Find where the given text appears and provide that cell's center as (x, y) coordinate. 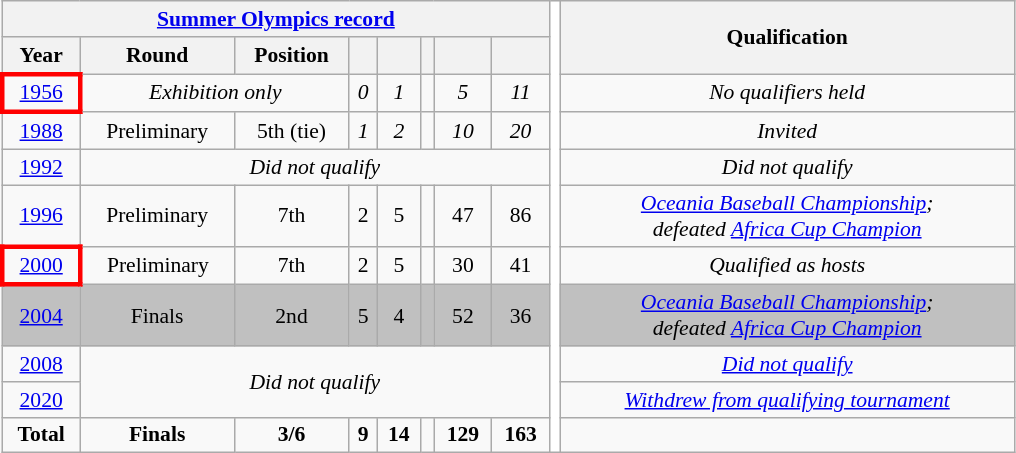
2008 (41, 364)
4 (398, 316)
Position (292, 56)
Exhibition only (214, 94)
Round (157, 56)
163 (521, 435)
86 (521, 216)
52 (463, 316)
3/6 (292, 435)
0 (363, 94)
Qualification (788, 38)
20 (521, 132)
Year (41, 56)
No qualifiers held (788, 94)
1988 (41, 132)
Withdrew from qualifying tournament (788, 400)
2000 (41, 266)
47 (463, 216)
10 (463, 132)
5th (tie) (292, 132)
41 (521, 266)
Invited (788, 132)
1992 (41, 168)
2004 (41, 316)
2nd (292, 316)
129 (463, 435)
11 (521, 94)
2020 (41, 400)
1956 (41, 94)
14 (398, 435)
36 (521, 316)
Summer Olympics record (276, 19)
30 (463, 266)
9 (363, 435)
Total (41, 435)
Qualified as hosts (788, 266)
1996 (41, 216)
